Search for the cell housing the specified text and yield its [x, y] center coordinate. 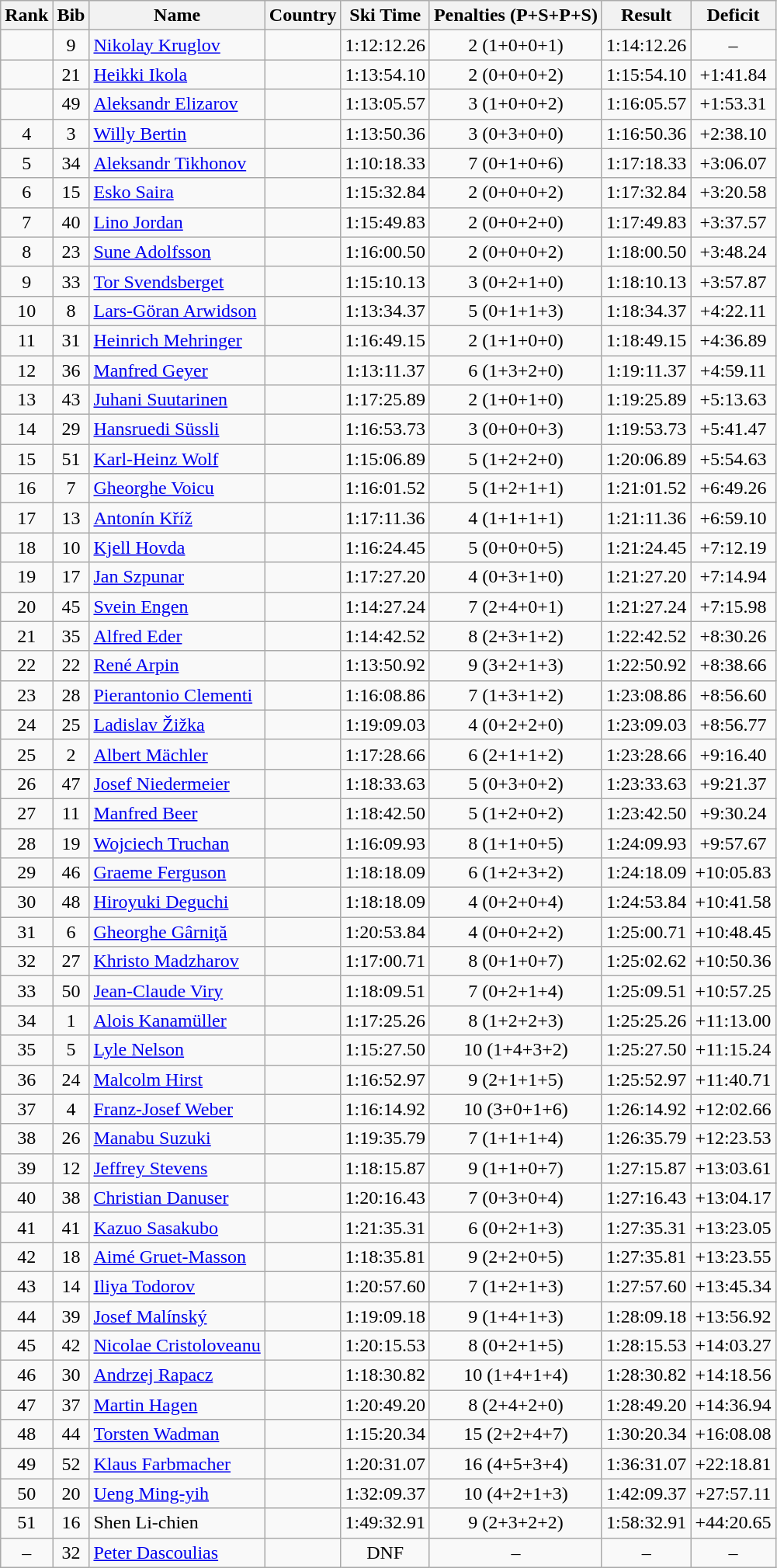
Peter Dascoulias [177, 1552]
Heikki Ikola [177, 75]
1:23:09.03 [646, 725]
8 (0+2+1+5) [515, 1346]
Kjell Hovda [177, 548]
Graeme Ferguson [177, 873]
Martin Hagen [177, 1405]
5 (1+2+1+1) [515, 488]
Bib [71, 16]
1:17:32.84 [646, 193]
+12:23.53 [733, 1139]
7 (1+1+1+4) [515, 1139]
1:20:57.60 [385, 1286]
1:19:53.73 [646, 429]
Shen Li-chien [177, 1523]
4 (0+3+1+0) [515, 577]
1:13:50.36 [385, 134]
1:18:34.37 [646, 311]
1:24:09.93 [646, 843]
+14:18.56 [733, 1375]
+44:20.65 [733, 1523]
1:21:11.36 [646, 518]
1:36:31.07 [646, 1464]
1:22:42.52 [646, 636]
+3:20.58 [733, 193]
52 [71, 1464]
8 (1+1+0+5) [515, 843]
5 (0+3+0+2) [515, 784]
René Arpin [177, 666]
1:17:25.26 [385, 1020]
Aleksandr Tikhonov [177, 163]
1:16:14.92 [385, 1109]
1:22:50.92 [646, 666]
1:14:27.24 [385, 607]
1:16:08.86 [385, 695]
1:25:09.51 [646, 991]
7 (0+2+1+4) [515, 991]
3 (1+0+0+2) [515, 104]
+11:13.00 [733, 1020]
7 (0+1+0+6) [515, 163]
Sune Adolfsson [177, 252]
1:24:53.84 [646, 902]
8 (0+1+0+7) [515, 961]
1:27:35.81 [646, 1257]
1:20:15.53 [385, 1346]
1:23:33.63 [646, 784]
Manfred Beer [177, 813]
1:27:35.31 [646, 1227]
1:23:42.50 [646, 813]
Willy Bertin [177, 134]
Penalties (P+S+P+S) [515, 16]
Franz-Josef Weber [177, 1109]
9 (2+3+2+2) [515, 1523]
6 (1+2+3+2) [515, 873]
10 (1+4+1+4) [515, 1375]
Hiroyuki Deguchi [177, 902]
1:27:15.87 [646, 1168]
1:58:32.91 [646, 1523]
1:15:06.89 [385, 459]
7 (2+4+0+1) [515, 607]
1:20:53.84 [385, 932]
Deficit [733, 16]
+7:12.19 [733, 548]
5 (0+1+1+3) [515, 311]
+10:57.25 [733, 991]
+10:48.45 [733, 932]
1:15:20.34 [385, 1434]
+13:23.05 [733, 1227]
Gheorghe Gârniţă [177, 932]
1:18:33.63 [385, 784]
Nicolae Cristoloveanu [177, 1346]
1:13:50.92 [385, 666]
9 (1+1+0+7) [515, 1168]
Manfred Geyer [177, 370]
1:18:10.13 [646, 281]
1:30:20.34 [646, 1434]
1:18:15.87 [385, 1168]
6 (0+2+1+3) [515, 1227]
1:13:05.57 [385, 104]
Esko Saira [177, 193]
Andrzej Rapacz [177, 1375]
8 (1+2+2+3) [515, 1020]
1:18:49.15 [646, 340]
1:27:57.60 [646, 1286]
Name [177, 16]
+2:38.10 [733, 134]
Svein Engen [177, 607]
1:16:53.73 [385, 429]
Antonín Kříž [177, 518]
1:15:32.84 [385, 193]
1:25:27.50 [646, 1050]
1:17:28.66 [385, 754]
+9:21.37 [733, 784]
Pierantonio Clementi [177, 695]
1:19:11.37 [646, 370]
+8:38.66 [733, 666]
+11:40.71 [733, 1080]
1:21:01.52 [646, 488]
1:26:14.92 [646, 1109]
Juhani Suutarinen [177, 400]
Result [646, 16]
1:12:12.26 [385, 45]
1:16:05.57 [646, 104]
+4:22.11 [733, 311]
1:20:06.89 [646, 459]
Ladislav Žižka [177, 725]
+10:05.83 [733, 873]
1 [71, 1020]
7 (1+3+1+2) [515, 695]
5 (1+2+2+0) [515, 459]
+14:36.94 [733, 1405]
1:13:11.37 [385, 370]
1:28:30.82 [646, 1375]
8 (2+3+1+2) [515, 636]
1:17:49.83 [646, 222]
+5:13.63 [733, 400]
1:21:35.31 [385, 1227]
+1:41.84 [733, 75]
1:16:01.52 [385, 488]
1:18:30.82 [385, 1375]
Jan Szpunar [177, 577]
1:15:10.13 [385, 281]
Wojciech Truchan [177, 843]
16 (4+5+3+4) [515, 1464]
+13:23.55 [733, 1257]
+7:15.98 [733, 607]
+9:16.40 [733, 754]
+6:59.10 [733, 518]
4 (0+2+0+4) [515, 902]
1:28:49.20 [646, 1405]
1:24:18.09 [646, 873]
Heinrich Mehringer [177, 340]
+5:41.47 [733, 429]
1:16:09.93 [385, 843]
+13:56.92 [733, 1316]
3 (0+3+0+0) [515, 134]
+22:18.81 [733, 1464]
Aleksandr Elizarov [177, 104]
1:42:09.37 [646, 1493]
Ueng Ming-yih [177, 1493]
+27:57.11 [733, 1493]
1:18:42.50 [385, 813]
+12:02.66 [733, 1109]
1:26:35.79 [646, 1139]
1:32:09.37 [385, 1493]
1:14:42.52 [385, 636]
Gheorghe Voicu [177, 488]
Albert Mächler [177, 754]
3 (0+2+1+0) [515, 281]
+9:30.24 [733, 813]
7 (0+3+0+4) [515, 1198]
1:16:52.97 [385, 1080]
Lyle Nelson [177, 1050]
6 (1+3+2+0) [515, 370]
9 (2+1+1+5) [515, 1080]
10 (3+0+1+6) [515, 1109]
1:21:27.24 [646, 607]
1:19:35.79 [385, 1139]
1:16:49.15 [385, 340]
Hansruedi Süssli [177, 429]
Khristo Madzharov [177, 961]
+13:03.61 [733, 1168]
15 (2+2+4+7) [515, 1434]
+3:57.87 [733, 281]
Nikolay Kruglov [177, 45]
1:21:24.45 [646, 548]
3 [71, 134]
Alfred Eder [177, 636]
Malcolm Hirst [177, 1080]
1:25:25.26 [646, 1020]
1:17:00.71 [385, 961]
Lino Jordan [177, 222]
Rank [26, 16]
1:17:25.89 [385, 400]
1:21:27.20 [646, 577]
10 (1+4+3+2) [515, 1050]
1:19:09.03 [385, 725]
5 (0+0+0+5) [515, 548]
+3:06.07 [733, 163]
1:28:09.18 [646, 1316]
Torsten Wadman [177, 1434]
Josef Niedermeier [177, 784]
1:10:18.33 [385, 163]
Aimé Gruet-Masson [177, 1257]
1:15:54.10 [646, 75]
Karl-Heinz Wolf [177, 459]
1:15:27.50 [385, 1050]
Country [303, 16]
8 (2+4+2+0) [515, 1405]
9 (1+4+1+3) [515, 1316]
1:20:31.07 [385, 1464]
4 (1+1+1+1) [515, 518]
1:18:35.81 [385, 1257]
7 (1+2+1+3) [515, 1286]
2 (0+0+2+0) [515, 222]
Christian Danuser [177, 1198]
1:16:50.36 [646, 134]
1:20:49.20 [385, 1405]
1:17:18.33 [646, 163]
10 (4+2+1+3) [515, 1493]
2 (1+0+0+1) [515, 45]
2 (1+1+0+0) [515, 340]
1:25:00.71 [646, 932]
1:13:54.10 [385, 75]
1:23:08.86 [646, 695]
4 (0+0+2+2) [515, 932]
1:49:32.91 [385, 1523]
Ski Time [385, 16]
Josef Malínský [177, 1316]
+14:03.27 [733, 1346]
+7:14.94 [733, 577]
Klaus Farbmacher [177, 1464]
1:23:28.66 [646, 754]
2 [71, 754]
1:13:34.37 [385, 311]
+8:56.60 [733, 695]
3 (0+0+0+3) [515, 429]
+16:08.08 [733, 1434]
1:17:11.36 [385, 518]
1:19:09.18 [385, 1316]
DNF [385, 1552]
1:15:49.83 [385, 222]
1:19:25.89 [646, 400]
Manabu Suzuki [177, 1139]
+13:45.34 [733, 1286]
9 (2+2+0+5) [515, 1257]
Alois Kanamüller [177, 1020]
9 (3+2+1+3) [515, 666]
+4:36.89 [733, 340]
1:18:00.50 [646, 252]
+10:50.36 [733, 961]
5 (1+2+0+2) [515, 813]
+8:56.77 [733, 725]
Kazuo Sasakubo [177, 1227]
4 (0+2+2+0) [515, 725]
+5:54.63 [733, 459]
+10:41.58 [733, 902]
+3:37.57 [733, 222]
2 (1+0+1+0) [515, 400]
Iliya Todorov [177, 1286]
1:16:24.45 [385, 548]
1:16:00.50 [385, 252]
1:20:16.43 [385, 1198]
+1:53.31 [733, 104]
1:25:02.62 [646, 961]
+4:59.11 [733, 370]
Lars-Göran Arwidson [177, 311]
1:28:15.53 [646, 1346]
1:17:27.20 [385, 577]
Jeffrey Stevens [177, 1168]
+6:49.26 [733, 488]
+13:04.17 [733, 1198]
+3:48.24 [733, 252]
+11:15.24 [733, 1050]
Jean-Claude Viry [177, 991]
6 (2+1+1+2) [515, 754]
+9:57.67 [733, 843]
1:18:09.51 [385, 991]
Tor Svendsberget [177, 281]
+8:30.26 [733, 636]
1:27:16.43 [646, 1198]
1:25:52.97 [646, 1080]
1:14:12.26 [646, 45]
